Find where the given text appears and provide that cell's center as (X, Y) coordinate. 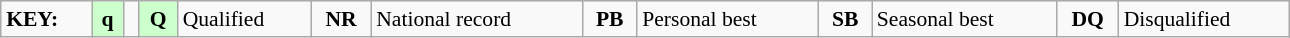
NR (341, 19)
SB (846, 19)
Q (158, 19)
Qualified (244, 19)
KEY: (46, 19)
DQ (1088, 19)
PB (610, 19)
Seasonal best (964, 19)
q (108, 19)
National record (476, 19)
Personal best (728, 19)
Disqualified (1204, 19)
